Scan for the cell matching the given text and deliver its (x, y) coordinate at center. 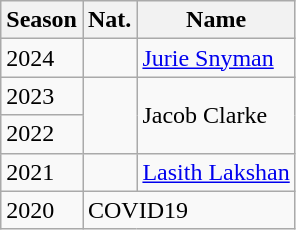
Nat. (109, 20)
2024 (42, 58)
2021 (42, 172)
Season (42, 20)
Jacob Clarke (216, 115)
Lasith Lakshan (216, 172)
Jurie Snyman (216, 58)
COVID19 (188, 210)
2022 (42, 134)
2020 (42, 210)
2023 (42, 96)
Name (216, 20)
